Find where the given text appears and provide that cell's center as (X, Y) coordinate. 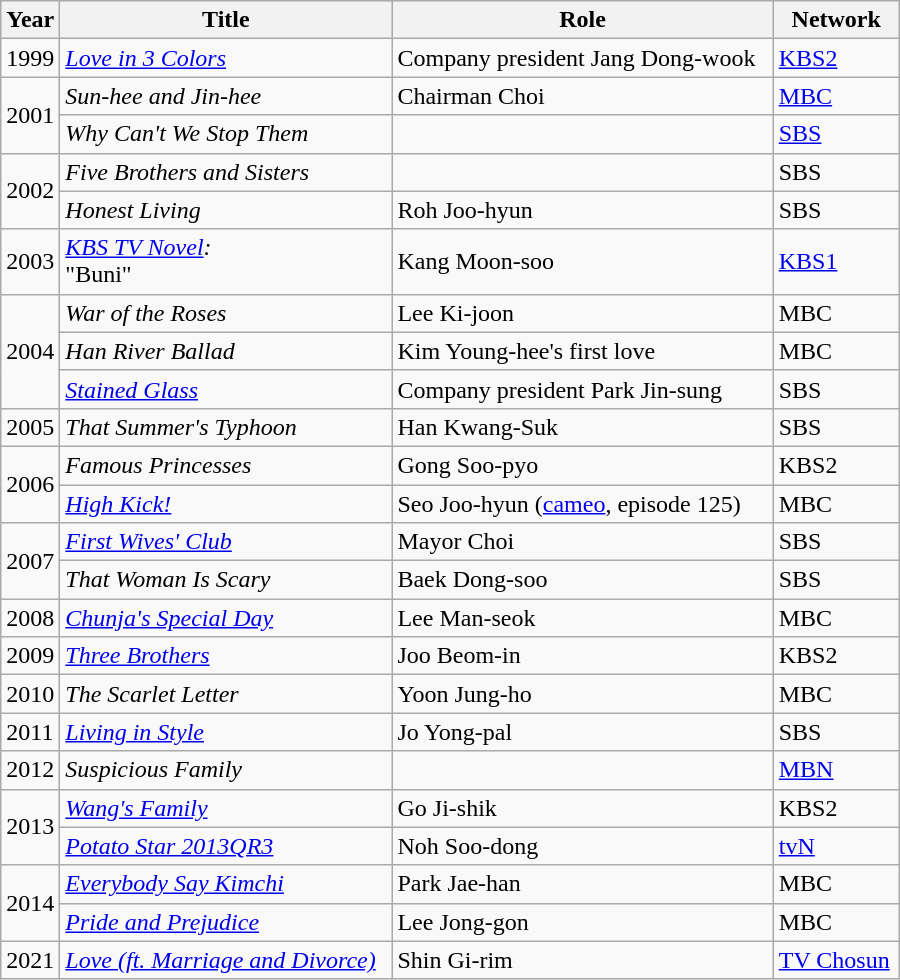
KBS TV Novel: "Buni" (226, 262)
Yoon Jung-ho (582, 694)
Title (226, 20)
MBN (836, 770)
Kang Moon-soo (582, 262)
Why Can't We Stop Them (226, 134)
War of the Roses (226, 313)
Network (836, 20)
2008 (30, 618)
2013 (30, 827)
Seo Joo-hyun (cameo, episode 125) (582, 503)
Gong Soo-pyo (582, 465)
Stained Glass (226, 389)
1999 (30, 58)
2001 (30, 115)
Noh Soo-dong (582, 846)
Go Ji-shik (582, 808)
2010 (30, 694)
That Summer's Typhoon (226, 427)
Company president Park Jin-sung (582, 389)
Everybody Say Kimchi (226, 884)
Joo Beom-in (582, 656)
Lee Man-seok (582, 618)
That Woman Is Scary (226, 580)
The Scarlet Letter (226, 694)
Han Kwang-Suk (582, 427)
2009 (30, 656)
2011 (30, 732)
2002 (30, 191)
Potato Star 2013QR3 (226, 846)
Wang's Family (226, 808)
Kim Young-hee's first love (582, 351)
Honest Living (226, 210)
Suspicious Family (226, 770)
Living in Style (226, 732)
2021 (30, 960)
Famous Princesses (226, 465)
Jo Yong-pal (582, 732)
Park Jae-han (582, 884)
2014 (30, 903)
KBS1 (836, 262)
Three Brothers (226, 656)
Lee Ki-joon (582, 313)
Baek Dong-soo (582, 580)
2006 (30, 484)
Chairman Choi (582, 96)
Roh Joo-hyun (582, 210)
Year (30, 20)
2005 (30, 427)
2004 (30, 351)
2003 (30, 262)
Love (ft. Marriage and Divorce) (226, 960)
Han River Ballad (226, 351)
Love in 3 Colors (226, 58)
Sun-hee and Jin-hee (226, 96)
Pride and Prejudice (226, 922)
tvN (836, 846)
Role (582, 20)
2012 (30, 770)
Mayor Choi (582, 542)
TV Chosun (836, 960)
Chunja's Special Day (226, 618)
First Wives' Club (226, 542)
Five Brothers and Sisters (226, 172)
Shin Gi-rim (582, 960)
2007 (30, 561)
Lee Jong-gon (582, 922)
High Kick! (226, 503)
Company president Jang Dong-wook (582, 58)
